Output the [x, y] coordinate of the center of the cell containing the given text.  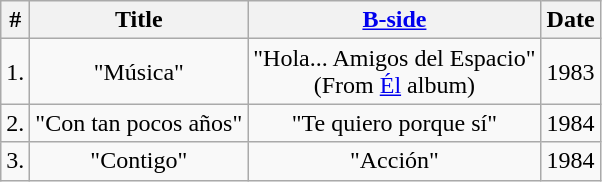
1983 [570, 72]
2. [16, 123]
"Hola... Amigos del Espacio"(From Él album) [394, 72]
Date [570, 20]
B-side [394, 20]
"Contigo" [139, 161]
3. [16, 161]
# [16, 20]
1. [16, 72]
"Música" [139, 72]
Title [139, 20]
"Con tan pocos años" [139, 123]
"Te quiero porque sí" [394, 123]
"Acción" [394, 161]
